Identify which cell holds the provided text, then report its (x, y) central coordinate. 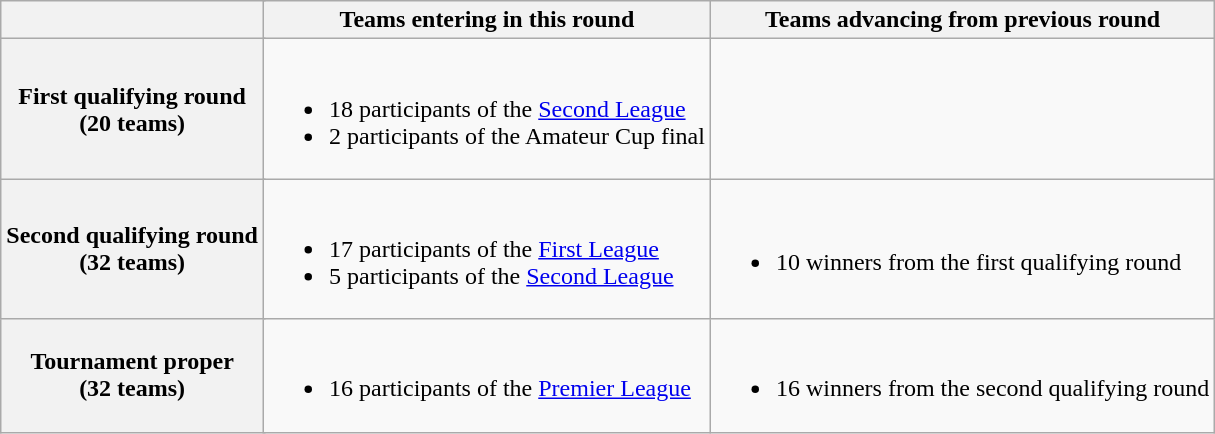
Teams advancing from previous round (962, 20)
16 participants of the Premier League (486, 376)
18 participants of the Second League2 participants of the Amateur Cup final (486, 109)
17 participants of the First League5 participants of the Second League (486, 249)
First qualifying round (20 teams) (132, 109)
Teams entering in this round (486, 20)
Tournament proper (32 teams) (132, 376)
Second qualifying round (32 teams) (132, 249)
16 winners from the second qualifying round (962, 376)
10 winners from the first qualifying round (962, 249)
